Locate the cell with the specified text and output its [X, Y] center coordinate. 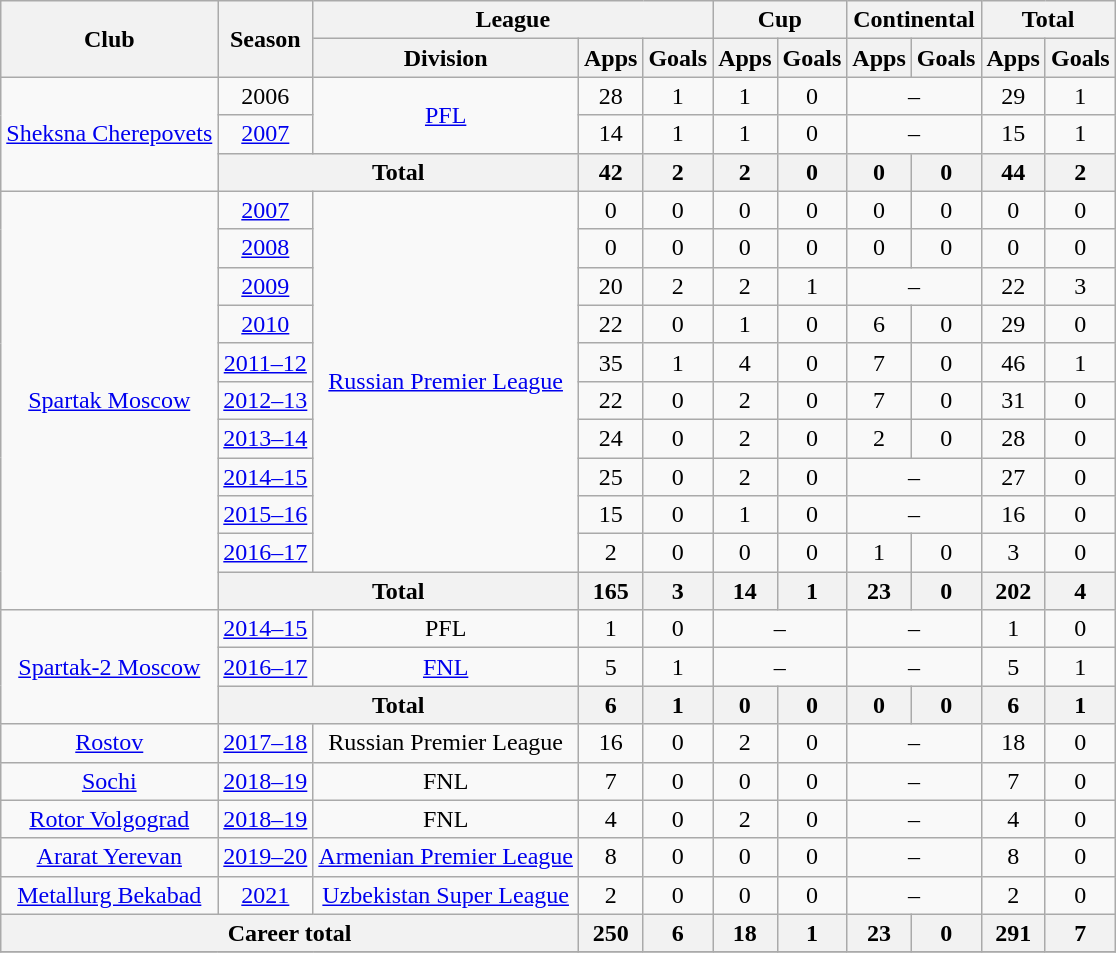
Sheksna Cherepovets [110, 134]
2021 [266, 895]
League [513, 20]
Cup [780, 20]
Armenian Premier League [446, 857]
24 [610, 438]
Uzbekistan Super League [446, 895]
291 [1013, 933]
2017–18 [266, 743]
25 [610, 477]
35 [610, 362]
Sochi [110, 781]
Career total [290, 933]
2010 [266, 324]
27 [1013, 477]
Division [446, 58]
46 [1013, 362]
2019–20 [266, 857]
Season [266, 39]
Rostov [110, 743]
2006 [266, 96]
2011–12 [266, 362]
Spartak-2 Moscow [110, 667]
Club [110, 39]
2012–13 [266, 400]
44 [1013, 172]
Rotor Volgograd [110, 819]
2008 [266, 248]
165 [610, 591]
Ararat Yerevan [110, 857]
31 [1013, 400]
42 [610, 172]
250 [610, 933]
2015–16 [266, 515]
2009 [266, 286]
Metallurg Bekabad [110, 895]
Continental [914, 20]
2013–14 [266, 438]
Spartak Moscow [110, 400]
202 [1013, 591]
20 [610, 286]
